For the text-containing cell, return its midpoint in (X, Y) coordinate format. 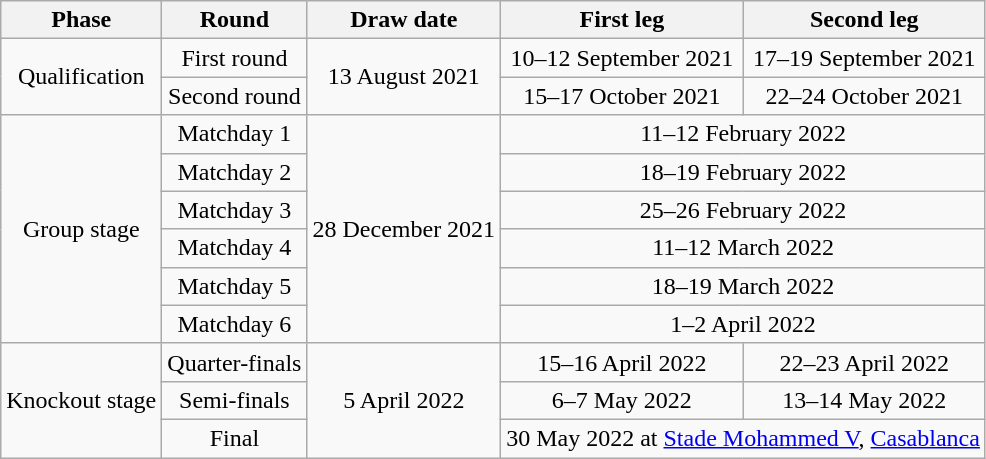
6–7 May 2022 (622, 400)
Matchday 5 (234, 286)
22–23 April 2022 (864, 362)
11–12 February 2022 (744, 134)
18–19 March 2022 (744, 286)
Second leg (864, 20)
Phase (82, 20)
Round (234, 20)
17–19 September 2021 (864, 58)
Draw date (404, 20)
Matchday 4 (234, 248)
10–12 September 2021 (622, 58)
Semi-finals (234, 400)
Second round (234, 96)
30 May 2022 at Stade Mohammed V, Casablanca (744, 438)
Matchday 1 (234, 134)
Final (234, 438)
Matchday 3 (234, 210)
First round (234, 58)
Knockout stage (82, 400)
First leg (622, 20)
28 December 2021 (404, 229)
15–16 April 2022 (622, 362)
22–24 October 2021 (864, 96)
Qualification (82, 77)
13–14 May 2022 (864, 400)
Matchday 6 (234, 324)
13 August 2021 (404, 77)
5 April 2022 (404, 400)
18–19 February 2022 (744, 172)
1–2 April 2022 (744, 324)
25–26 February 2022 (744, 210)
15–17 October 2021 (622, 96)
Matchday 2 (234, 172)
Group stage (82, 229)
Quarter-finals (234, 362)
11–12 March 2022 (744, 248)
